Search for the cell housing the specified text and yield its (X, Y) center coordinate. 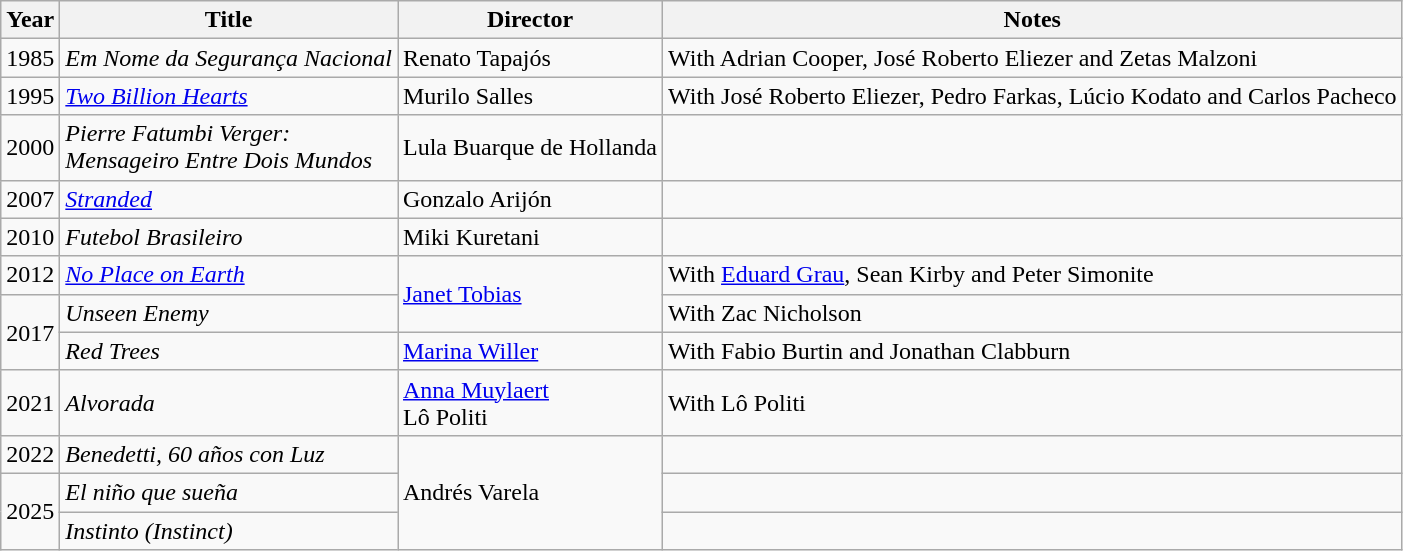
Two Billion Hearts (229, 96)
Pierre Fatumbi Verger:Mensageiro Entre Dois Mundos (229, 148)
Em Nome da Segurança Nacional (229, 58)
Anna MuylaertLô Politi (530, 402)
1985 (30, 58)
Notes (1032, 20)
Stranded (229, 199)
With Adrian Cooper, José Roberto Eliezer and Zetas Malzoni (1032, 58)
Alvorada (229, 402)
Miki Kuretani (530, 237)
Murilo Salles (530, 96)
Andrés Varela (530, 492)
Title (229, 20)
2021 (30, 402)
2025 (30, 511)
Unseen Enemy (229, 313)
Janet Tobias (530, 294)
With Zac Nicholson (1032, 313)
No Place on Earth (229, 275)
2000 (30, 148)
Gonzalo Arijón (530, 199)
Renato Tapajós (530, 58)
2022 (30, 454)
2007 (30, 199)
El niño que sueña (229, 492)
Futebol Brasileiro (229, 237)
With José Roberto Eliezer, Pedro Farkas, Lúcio Kodato and Carlos Pacheco (1032, 96)
Red Trees (229, 351)
Marina Willer (530, 351)
With Fabio Burtin and Jonathan Clabburn (1032, 351)
With Lô Politi (1032, 402)
2012 (30, 275)
Director (530, 20)
2017 (30, 332)
1995 (30, 96)
Benedetti, 60 años con Luz (229, 454)
2010 (30, 237)
Year (30, 20)
Lula Buarque de Hollanda (530, 148)
With Eduard Grau, Sean Kirby and Peter Simonite (1032, 275)
Instinto (Instinct) (229, 531)
